Extract the (X, Y) coordinate from the center of the cell holding the provided text.  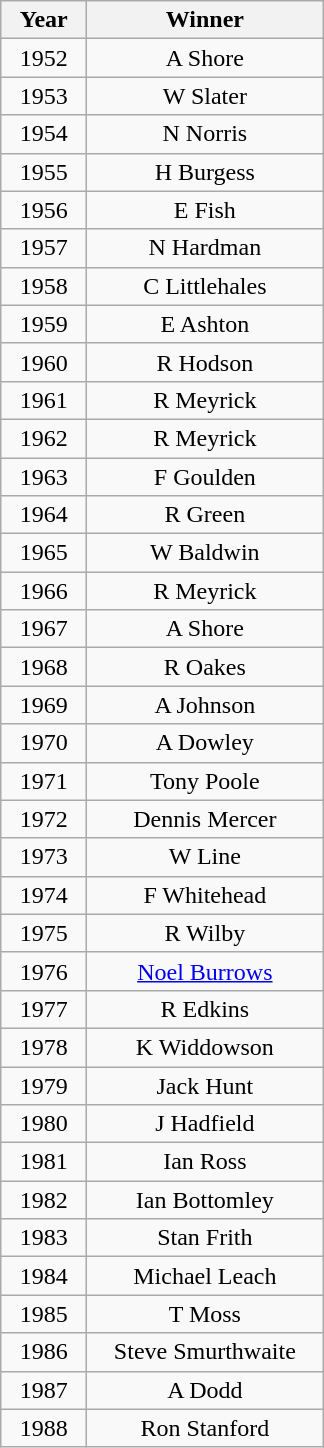
1979 (44, 1085)
1954 (44, 134)
1960 (44, 362)
1955 (44, 172)
W Slater (205, 96)
1988 (44, 1428)
1958 (44, 286)
R Wilby (205, 933)
N Hardman (205, 248)
1969 (44, 705)
1956 (44, 210)
H Burgess (205, 172)
E Fish (205, 210)
1970 (44, 743)
A Dodd (205, 1390)
1971 (44, 781)
1967 (44, 629)
Winner (205, 20)
A Dowley (205, 743)
1985 (44, 1314)
1975 (44, 933)
1953 (44, 96)
K Widdowson (205, 1047)
1986 (44, 1352)
R Green (205, 515)
Jack Hunt (205, 1085)
1973 (44, 857)
F Whitehead (205, 895)
1983 (44, 1238)
R Oakes (205, 667)
1962 (44, 438)
N Norris (205, 134)
W Baldwin (205, 553)
1972 (44, 819)
Year (44, 20)
Ian Bottomley (205, 1200)
Ron Stanford (205, 1428)
E Ashton (205, 324)
Steve Smurthwaite (205, 1352)
1977 (44, 1009)
R Edkins (205, 1009)
Ian Ross (205, 1162)
1981 (44, 1162)
1965 (44, 553)
C Littlehales (205, 286)
1987 (44, 1390)
T Moss (205, 1314)
W Line (205, 857)
1963 (44, 477)
Michael Leach (205, 1276)
1961 (44, 400)
Tony Poole (205, 781)
1964 (44, 515)
1978 (44, 1047)
1974 (44, 895)
1984 (44, 1276)
1976 (44, 971)
1959 (44, 324)
1968 (44, 667)
Stan Frith (205, 1238)
F Goulden (205, 477)
1952 (44, 58)
J Hadfield (205, 1124)
R Hodson (205, 362)
1980 (44, 1124)
Noel Burrows (205, 971)
Dennis Mercer (205, 819)
1957 (44, 248)
A Johnson (205, 705)
1982 (44, 1200)
1966 (44, 591)
